Return the [x, y] coordinate for the center point of the cell that contains the specified text.  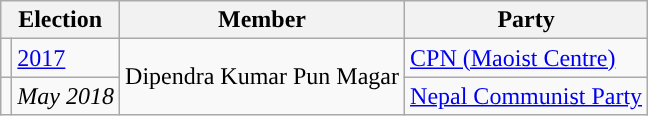
2017 [66, 58]
Election [60, 20]
Member [262, 20]
Dipendra Kumar Pun Magar [262, 77]
CPN (Maoist Centre) [526, 58]
May 2018 [66, 96]
Party [526, 20]
Nepal Communist Party [526, 96]
